Identify which cell holds the provided text, then report its (X, Y) central coordinate. 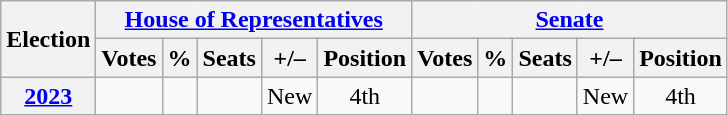
2023 (48, 96)
Senate (570, 20)
House of Representatives (254, 20)
Election (48, 39)
